Find where the given text appears and provide that cell's center as [x, y] coordinate. 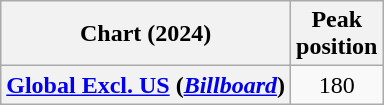
180 [337, 85]
Chart (2024) [146, 34]
Global Excl. US (Billboard) [146, 85]
Peakposition [337, 34]
